From the cell containing the given text, extract its center point as [X, Y] coordinate. 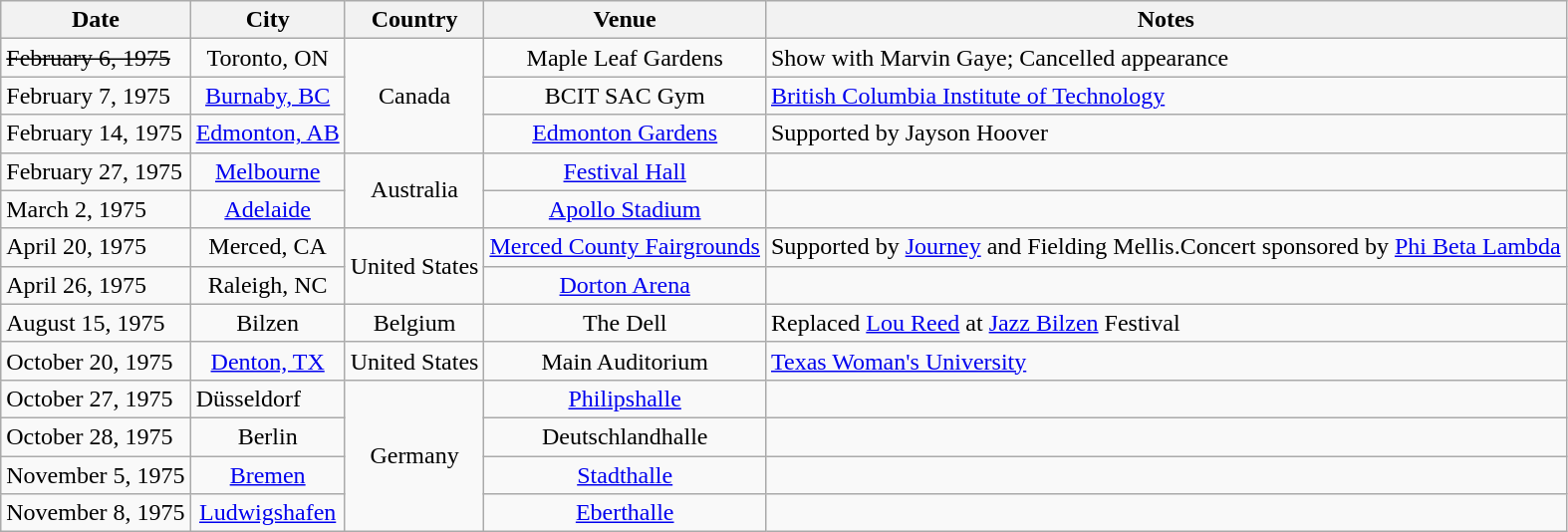
Festival Hall [626, 171]
Düsseldorf [267, 399]
November 8, 1975 [96, 513]
Supported by Jayson Hoover [1166, 133]
Main Auditorium [626, 361]
Burnaby, BC [267, 96]
October 28, 1975 [96, 436]
Edmonton Gardens [626, 133]
Australia [414, 190]
Raleigh, NC [267, 285]
Merced County Fairgrounds [626, 247]
October 20, 1975 [96, 361]
Germany [414, 455]
Ludwigshafen [267, 513]
October 27, 1975 [96, 399]
Stadthalle [626, 475]
February 27, 1975 [96, 171]
Venue [626, 20]
Toronto, ON [267, 58]
Texas Woman's University [1166, 361]
February 14, 1975 [96, 133]
Supported by Journey and Fielding Mellis.Concert sponsored by Phi Beta Lambda [1166, 247]
Philipshalle [626, 399]
Bilzen [267, 323]
Merced, CA [267, 247]
February 6, 1975 [96, 58]
Adelaide [267, 209]
March 2, 1975 [96, 209]
Notes [1166, 20]
City [267, 20]
Canada [414, 96]
Maple Leaf Gardens [626, 58]
August 15, 1975 [96, 323]
Berlin [267, 436]
November 5, 1975 [96, 475]
Replaced Lou Reed at Jazz Bilzen Festival [1166, 323]
Edmonton, AB [267, 133]
Country [414, 20]
Deutschlandhalle [626, 436]
Belgium [414, 323]
Apollo Stadium [626, 209]
April 26, 1975 [96, 285]
Melbourne [267, 171]
Eberthalle [626, 513]
Bremen [267, 475]
The Dell [626, 323]
April 20, 1975 [96, 247]
Date [96, 20]
BCIT SAC Gym [626, 96]
Dorton Arena [626, 285]
Show with Marvin Gaye; Cancelled appearance [1166, 58]
Denton, TX [267, 361]
February 7, 1975 [96, 96]
British Columbia Institute of Technology [1166, 96]
